Find where the given text appears and provide that cell's center as [x, y] coordinate. 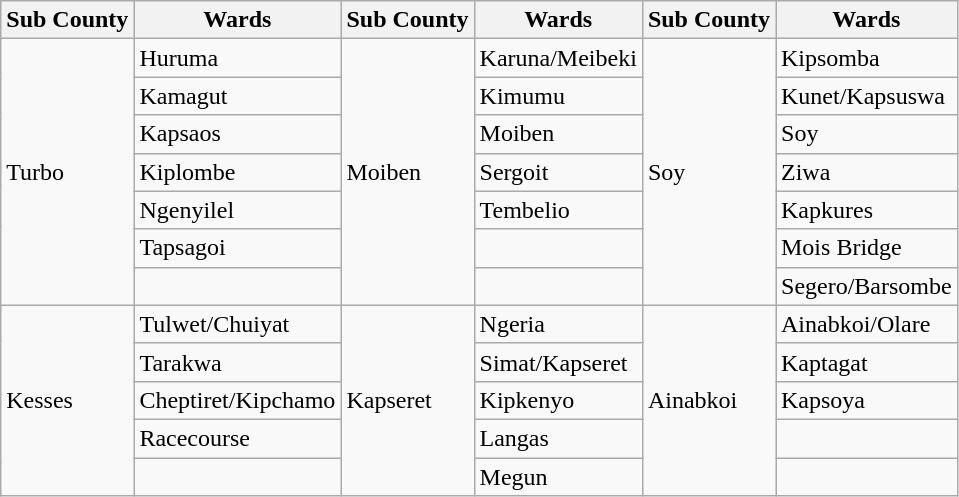
Megun [558, 477]
Cheptiret/Kipchamo [238, 400]
Mois Bridge [867, 248]
Tarakwa [238, 362]
Simat/Kapseret [558, 362]
Segero/Barsombe [867, 286]
Kunet/Kapsuswa [867, 96]
Kapsoya [867, 400]
Kaptagat [867, 362]
Langas [558, 438]
Kipsomba [867, 58]
Racecourse [238, 438]
Huruma [238, 58]
Tapsagoi [238, 248]
Ainabkoi/Olare [867, 324]
Ziwa [867, 172]
Kimumu [558, 96]
Karuna/Meibeki [558, 58]
Sergoit [558, 172]
Kamagut [238, 96]
Ngeria [558, 324]
Kapsaos [238, 134]
Kipkenyo [558, 400]
Turbo [68, 172]
Kesses [68, 400]
Kapkures [867, 210]
Tulwet/Chuiyat [238, 324]
Ngenyilel [238, 210]
Tembelio [558, 210]
Kapseret [408, 400]
Ainabkoi [708, 400]
Kiplombe [238, 172]
